Capture the cell that displays the provided text and extract its (x, y) central coordinate. 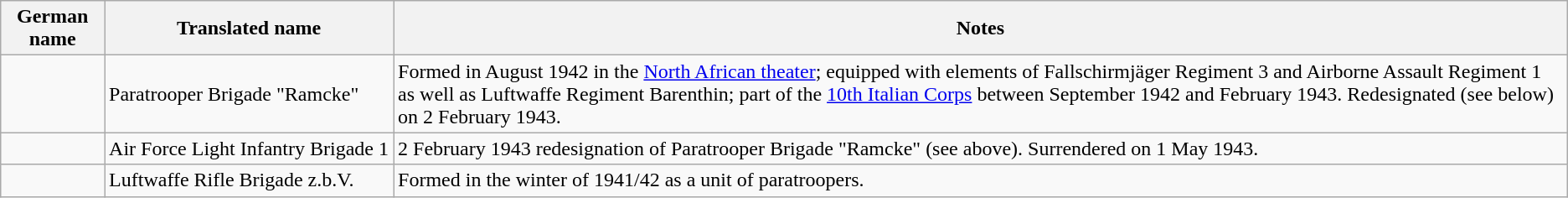
Translated name (250, 29)
Notes (981, 29)
German name (53, 29)
2 February 1943 redesignation of Paratrooper Brigade "Ramcke" (see above). Surrendered on 1 May 1943. (981, 148)
Paratrooper Brigade "Ramcke" (250, 94)
Air Force Light Infantry Brigade 1 (250, 148)
Formed in the winter of 1941/42 as a unit of paratroopers. (981, 180)
Luftwaffe Rifle Brigade z.b.V. (250, 180)
